Provide the [X, Y] coordinate of the cell's center where the given text is located.  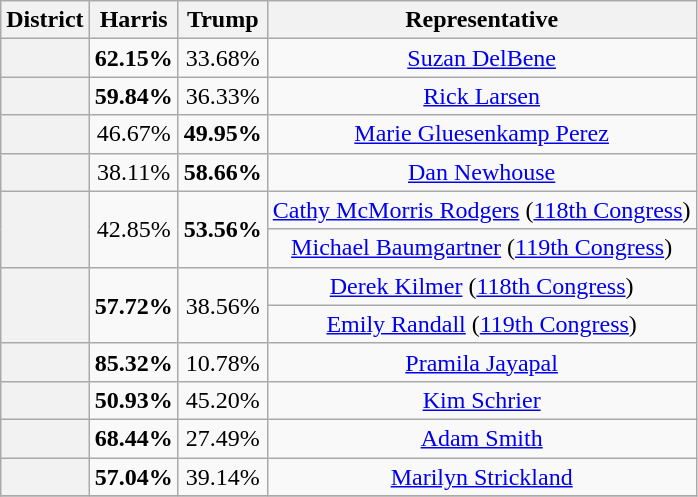
Trump [222, 20]
38.56% [222, 305]
85.32% [134, 362]
27.49% [222, 438]
Cathy McMorris Rodgers (118th Congress) [482, 210]
45.20% [222, 400]
Suzan DelBene [482, 58]
10.78% [222, 362]
53.56% [222, 229]
Rick Larsen [482, 96]
Adam Smith [482, 438]
39.14% [222, 477]
42.85% [134, 229]
36.33% [222, 96]
46.67% [134, 134]
62.15% [134, 58]
Kim Schrier [482, 400]
District [45, 20]
Representative [482, 20]
Marilyn Strickland [482, 477]
38.11% [134, 172]
50.93% [134, 400]
59.84% [134, 96]
49.95% [222, 134]
33.68% [222, 58]
57.72% [134, 305]
Pramila Jayapal [482, 362]
Derek Kilmer (118th Congress) [482, 286]
Harris [134, 20]
Emily Randall (119th Congress) [482, 324]
57.04% [134, 477]
Marie Gluesenkamp Perez [482, 134]
Dan Newhouse [482, 172]
58.66% [222, 172]
Michael Baumgartner (119th Congress) [482, 248]
68.44% [134, 438]
